From the cell containing the given text, extract its center point as (x, y) coordinate. 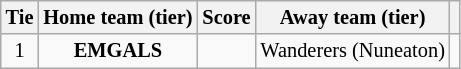
Tie (20, 17)
1 (20, 51)
Score (226, 17)
Wanderers (Nuneaton) (352, 51)
Home team (tier) (118, 17)
EMGALS (118, 51)
Away team (tier) (352, 17)
